Identify which cell holds the provided text, then report its [x, y] central coordinate. 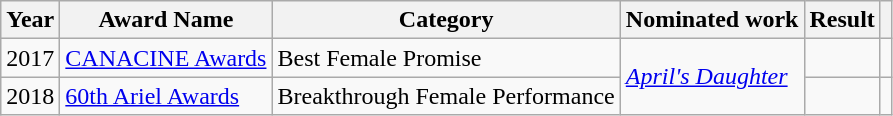
Category [446, 20]
2017 [30, 58]
April's Daughter [712, 77]
Result [842, 20]
60th Ariel Awards [166, 96]
Breakthrough Female Performance [446, 96]
Nominated work [712, 20]
2018 [30, 96]
Year [30, 20]
CANACINE Awards [166, 58]
Award Name [166, 20]
Best Female Promise [446, 58]
